Identify which cell holds the provided text, then report its [x, y] central coordinate. 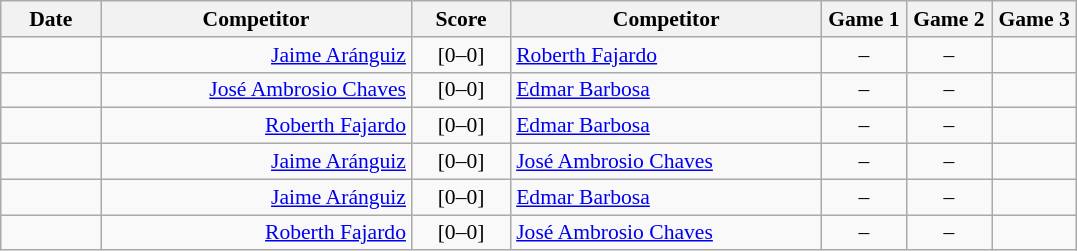
Game 3 [1034, 19]
Game 2 [948, 19]
Date [51, 19]
Score [461, 19]
Game 1 [864, 19]
